Search for the cell housing the specified text and yield its [x, y] center coordinate. 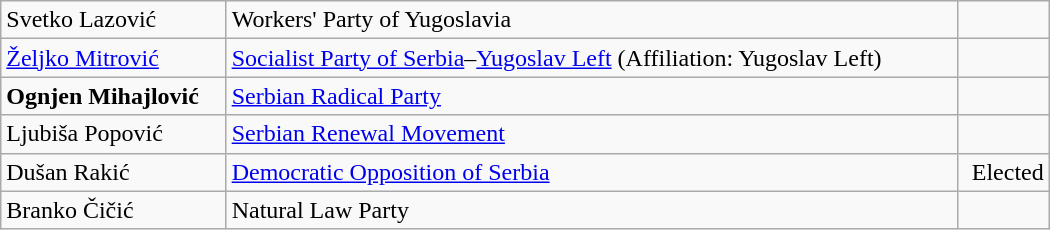
Svetko Lazović [114, 20]
Democratic Opposition of Serbia [592, 172]
Branko Čičić [114, 210]
Socialist Party of Serbia–Yugoslav Left (Affiliation: Yugoslav Left) [592, 58]
Ognjen Mihajlović [114, 96]
Željko Mitrović [114, 58]
Ljubiša Popović [114, 134]
Serbian Renewal Movement [592, 134]
Elected [1003, 172]
Serbian Radical Party [592, 96]
Workers' Party of Yugoslavia [592, 20]
Dušan Rakić [114, 172]
Natural Law Party [592, 210]
